Provide the [x, y] coordinate of the cell's center where the given text is located.  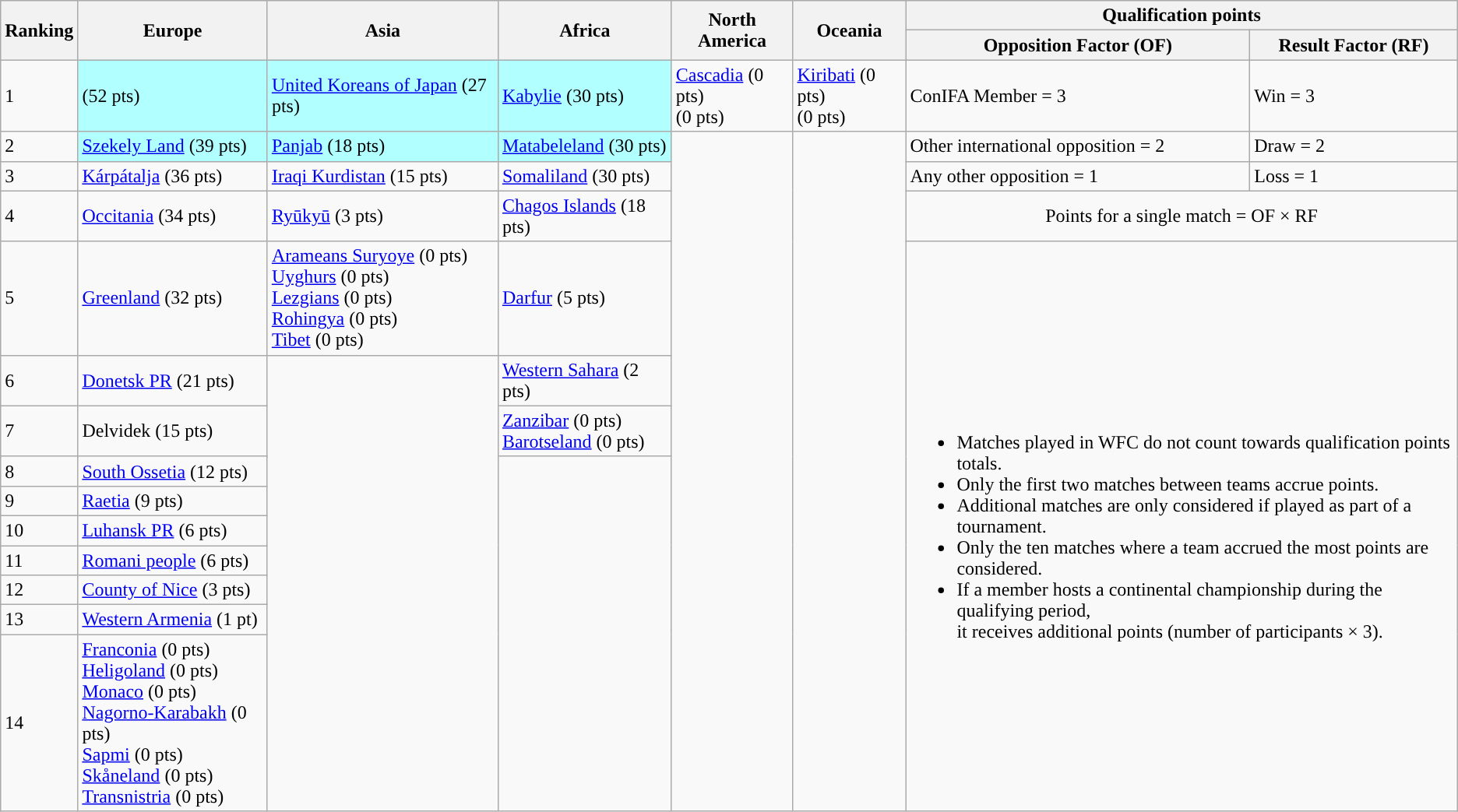
Win = 3 [1354, 96]
Western Armenia (1 pt) [173, 620]
Result Factor (RF) [1354, 45]
3 [39, 176]
Kárpátalja (36 pts) [173, 176]
Asia [382, 30]
Oceania [849, 30]
12 [39, 590]
Raetia (9 pts) [173, 501]
14 [39, 722]
Western Sahara (2 pts) [584, 380]
Loss = 1 [1354, 176]
Szekely Land (39 pts) [173, 146]
Matabeleland (30 pts) [584, 146]
Zanzibar (0 pts) Barotseland (0 pts) [584, 431]
Somaliland (30 pts) [584, 176]
Luhansk PR (6 pts) [173, 530]
Qualification points [1182, 16]
South Ossetia (12 pts) [173, 471]
1 [39, 96]
Ranking [39, 30]
Iraqi Kurdistan (15 pts) [382, 176]
Ryūkyū (3 pts) [382, 216]
9 [39, 501]
Franconia (0 pts) Heligoland (0 pts) Monaco (0 pts) Nagorno-Karabakh (0 pts) Sapmi (0 pts) Skåneland (0 pts) Transnistria (0 pts) [173, 722]
10 [39, 530]
Arameans Suryoye (0 pts) Uyghurs (0 pts) Lezgians (0 pts) Rohingya (0 pts) Tibet (0 pts) [382, 298]
ConIFA Member = 3 [1078, 96]
Kabylie (30 pts) [584, 96]
North America [732, 30]
Kiribati (0 pts) (0 pts) [849, 96]
Greenland (32 pts) [173, 298]
Panjab (18 pts) [382, 146]
Any other opposition = 1 [1078, 176]
Donetsk PR (21 pts) [173, 380]
8 [39, 471]
United Koreans of Japan (27 pts) [382, 96]
7 [39, 431]
Delvidek (15 pts) [173, 431]
Romani people (6 pts) [173, 560]
Points for a single match = OF × RF [1182, 216]
Occitania (34 pts) [173, 216]
Chagos Islands (18 pts) [584, 216]
2 [39, 146]
Other international opposition = 2 [1078, 146]
Europe [173, 30]
Cascadia (0 pts) (0 pts) [732, 96]
(52 pts) [173, 96]
Darfur (5 pts) [584, 298]
6 [39, 380]
Draw = 2 [1354, 146]
13 [39, 620]
5 [39, 298]
4 [39, 216]
County of Nice (3 pts) [173, 590]
11 [39, 560]
Opposition Factor (OF) [1078, 45]
Africa [584, 30]
